Identify which cell holds the provided text, then report its (x, y) central coordinate. 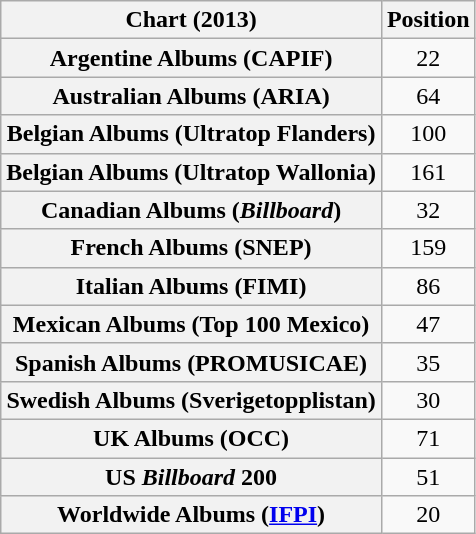
French Albums (SNEP) (192, 248)
100 (428, 134)
35 (428, 362)
Worldwide Albums (IFPI) (192, 515)
Swedish Albums (Sverigetopplistan) (192, 400)
US Billboard 200 (192, 477)
Chart (2013) (192, 20)
32 (428, 210)
64 (428, 96)
47 (428, 324)
Belgian Albums (Ultratop Wallonia) (192, 172)
Belgian Albums (Ultratop Flanders) (192, 134)
22 (428, 58)
Spanish Albums (PROMUSICAE) (192, 362)
Position (428, 20)
86 (428, 286)
30 (428, 400)
Mexican Albums (Top 100 Mexico) (192, 324)
UK Albums (OCC) (192, 438)
Canadian Albums (Billboard) (192, 210)
51 (428, 477)
20 (428, 515)
159 (428, 248)
Argentine Albums (CAPIF) (192, 58)
71 (428, 438)
Italian Albums (FIMI) (192, 286)
Australian Albums (ARIA) (192, 96)
161 (428, 172)
